Return the [X, Y] coordinate for the center point of the cell that contains the specified text.  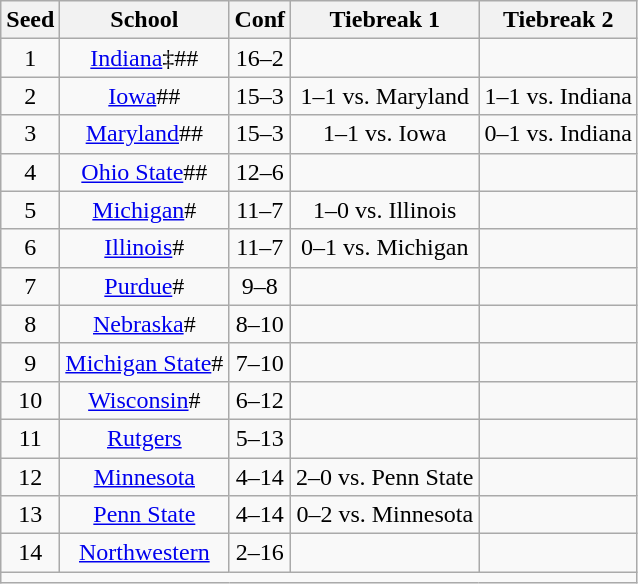
5 [30, 210]
8–10 [260, 324]
3 [30, 134]
2–16 [260, 553]
12 [30, 477]
Ohio State## [144, 172]
Seed [30, 20]
Iowa## [144, 96]
0–1 vs. Indiana [558, 134]
School [144, 20]
10 [30, 400]
9 [30, 362]
0–2 vs. Minnesota [385, 515]
9–8 [260, 286]
Wisconsin# [144, 400]
Tiebreak 2 [558, 20]
2–0 vs. Penn State [385, 477]
2 [30, 96]
Purdue# [144, 286]
4 [30, 172]
Penn State [144, 515]
6 [30, 248]
Indiana‡## [144, 58]
16–2 [260, 58]
Conf [260, 20]
Rutgers [144, 438]
Illinois# [144, 248]
Northwestern [144, 553]
12–6 [260, 172]
6–12 [260, 400]
Michigan# [144, 210]
7–10 [260, 362]
11 [30, 438]
Nebraska# [144, 324]
Tiebreak 1 [385, 20]
1–1 vs. Indiana [558, 96]
1–0 vs. Illinois [385, 210]
1 [30, 58]
8 [30, 324]
14 [30, 553]
Maryland## [144, 134]
1–1 vs. Iowa [385, 134]
13 [30, 515]
7 [30, 286]
5–13 [260, 438]
Minnesota [144, 477]
0–1 vs. Michigan [385, 248]
Michigan State# [144, 362]
1–1 vs. Maryland [385, 96]
